Output the [X, Y] coordinate of the center of the cell containing the given text.  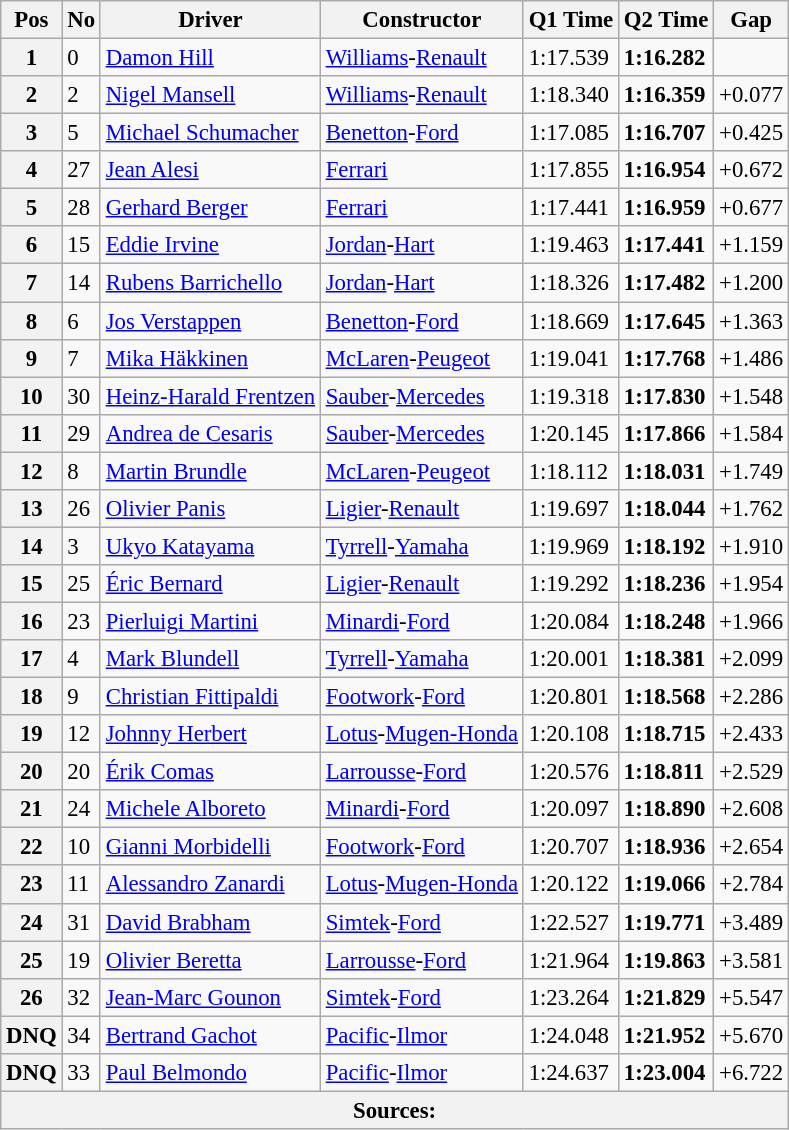
1:21.952 [666, 1035]
1:20.801 [570, 697]
Paul Belmondo [210, 1073]
Q1 Time [570, 20]
+5.547 [752, 997]
1:19.863 [666, 960]
1:21.964 [570, 960]
Heinz-Harald Frentzen [210, 396]
33 [81, 1073]
1:18.936 [666, 847]
1:21.829 [666, 997]
1:20.097 [570, 809]
1:22.527 [570, 922]
21 [32, 809]
1:24.637 [570, 1073]
1:18.248 [666, 621]
1:17.645 [666, 321]
1:16.959 [666, 208]
Olivier Panis [210, 509]
34 [81, 1035]
+2.286 [752, 697]
+1.762 [752, 509]
Damon Hill [210, 58]
1:20.707 [570, 847]
+0.677 [752, 208]
1:19.697 [570, 509]
16 [32, 621]
+0.425 [752, 133]
Gap [752, 20]
+1.159 [752, 245]
28 [81, 208]
+2.608 [752, 809]
Christian Fittipaldi [210, 697]
+1.954 [752, 584]
1:20.122 [570, 885]
1:18.031 [666, 471]
1:18.340 [570, 95]
Sources: [395, 1110]
1:23.004 [666, 1073]
Érik Comas [210, 772]
32 [81, 997]
Michael Schumacher [210, 133]
31 [81, 922]
Rubens Barrichello [210, 283]
1:19.969 [570, 546]
1:18.381 [666, 659]
+6.722 [752, 1073]
1:16.707 [666, 133]
1:23.264 [570, 997]
1:18.890 [666, 809]
1:20.084 [570, 621]
Jean-Marc Gounon [210, 997]
+1.486 [752, 358]
0 [81, 58]
1:19.041 [570, 358]
1:19.292 [570, 584]
No [81, 20]
Gianni Morbidelli [210, 847]
+5.670 [752, 1035]
Johnny Herbert [210, 734]
Eddie Irvine [210, 245]
29 [81, 433]
+2.099 [752, 659]
1:20.145 [570, 433]
Nigel Mansell [210, 95]
1:18.326 [570, 283]
+1.200 [752, 283]
1:24.048 [570, 1035]
1 [32, 58]
17 [32, 659]
+1.749 [752, 471]
1:20.001 [570, 659]
18 [32, 697]
Mark Blundell [210, 659]
Jean Alesi [210, 170]
1:18.811 [666, 772]
13 [32, 509]
1:16.954 [666, 170]
Bertrand Gachot [210, 1035]
1:19.066 [666, 885]
1:18.044 [666, 509]
Martin Brundle [210, 471]
30 [81, 396]
Ukyo Katayama [210, 546]
+1.910 [752, 546]
+2.784 [752, 885]
+2.433 [752, 734]
1:17.768 [666, 358]
Pierluigi Martini [210, 621]
1:17.085 [570, 133]
1:17.482 [666, 283]
Pos [32, 20]
1:18.192 [666, 546]
1:18.112 [570, 471]
1:19.318 [570, 396]
1:17.855 [570, 170]
+2.654 [752, 847]
Q2 Time [666, 20]
Éric Bernard [210, 584]
1:16.359 [666, 95]
1:16.282 [666, 58]
1:19.463 [570, 245]
+0.672 [752, 170]
+3.581 [752, 960]
+0.077 [752, 95]
+2.529 [752, 772]
+1.584 [752, 433]
Olivier Beretta [210, 960]
27 [81, 170]
1:19.771 [666, 922]
David Brabham [210, 922]
Gerhard Berger [210, 208]
+1.966 [752, 621]
22 [32, 847]
Jos Verstappen [210, 321]
+3.489 [752, 922]
1:17.866 [666, 433]
+1.548 [752, 396]
+1.363 [752, 321]
1:17.539 [570, 58]
1:20.576 [570, 772]
1:18.715 [666, 734]
Andrea de Cesaris [210, 433]
1:18.568 [666, 697]
1:18.236 [666, 584]
1:17.830 [666, 396]
Alessandro Zanardi [210, 885]
Michele Alboreto [210, 809]
Constructor [422, 20]
Driver [210, 20]
Mika Häkkinen [210, 358]
1:20.108 [570, 734]
1:18.669 [570, 321]
